Return [x, y] of the center of cell containing provided text 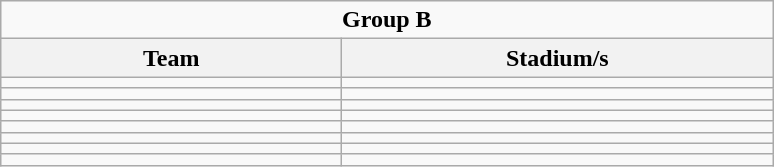
Stadium/s [558, 58]
Group B [387, 20]
Team [172, 58]
